From the cell containing the given text, extract its center point as (x, y) coordinate. 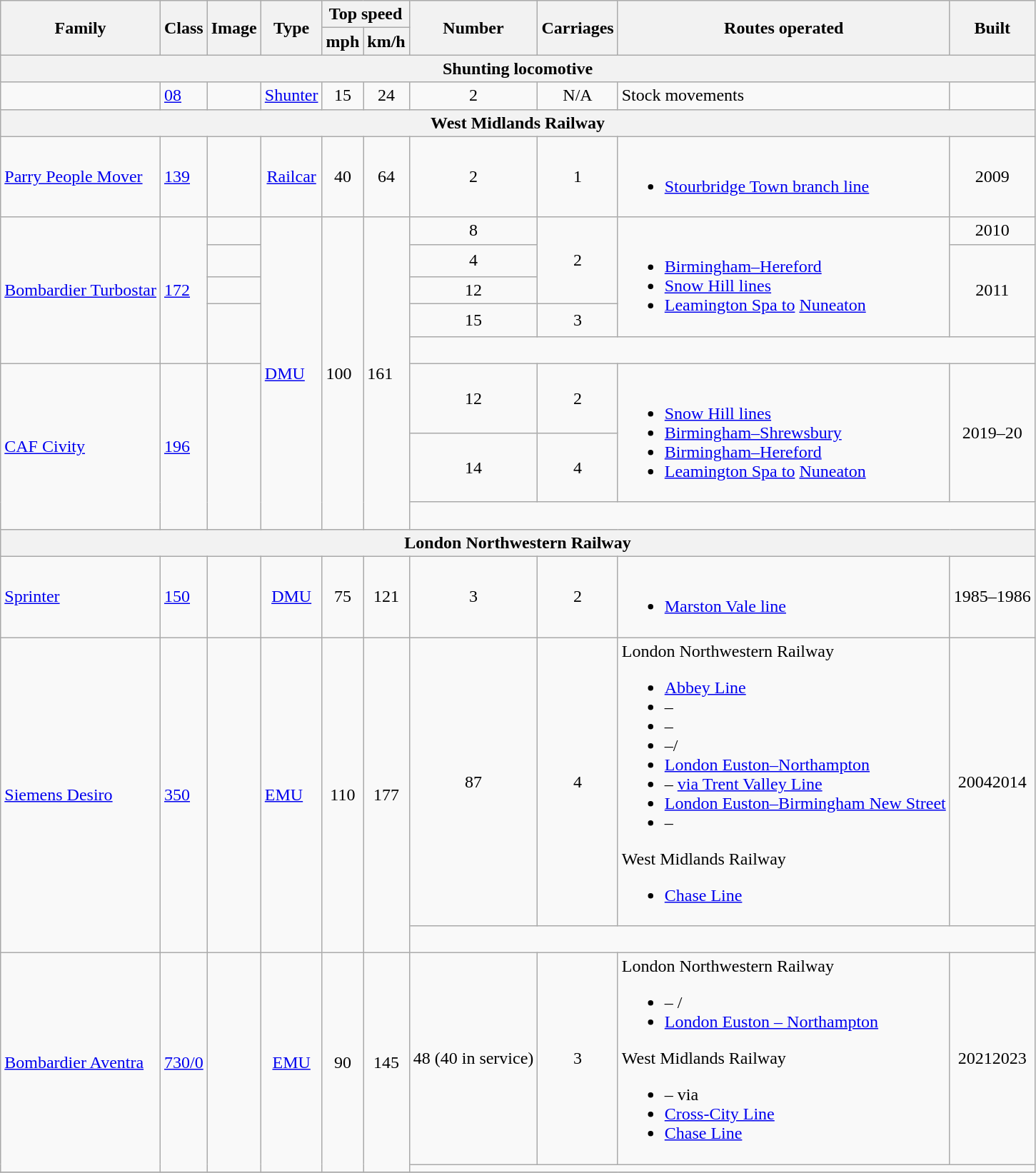
Top speed (366, 14)
172 (183, 290)
110 (343, 795)
Image (234, 28)
Birmingham–HerefordSnow Hill linesLeamington Spa to Nuneaton (784, 277)
121 (386, 597)
West Midlands Railway (518, 123)
km/h (386, 41)
Family (81, 28)
2009 (992, 177)
Siemens Desiro (81, 795)
177 (386, 795)
161 (386, 373)
Railcar (291, 177)
14 (473, 467)
730/0 (183, 1062)
64 (386, 177)
350 (183, 795)
Stourbridge Town branch line (784, 177)
100 (343, 373)
Parry People Mover (81, 177)
Snow Hill linesBirmingham–ShrewsburyBirmingham–HerefordLeamington Spa to Nuneaton (784, 433)
N/A (578, 96)
Sprinter (81, 597)
2011 (992, 290)
139 (183, 177)
8 (473, 231)
London Northwestern Railway (518, 543)
1985–1986 (992, 597)
150 (183, 597)
mph (343, 41)
196 (183, 446)
Routes operated (784, 28)
Shunting locomotive (518, 69)
London Northwestern Railway – /London Euston – NorthamptonWest Midlands Railway – via Cross-City LineChase Line (784, 1059)
Marston Vale line (784, 597)
Bombardier Turbostar (81, 290)
08 (183, 96)
24 (386, 96)
Shunter (291, 96)
87 (473, 781)
2010 (992, 231)
Stock movements (784, 96)
40 (343, 177)
2019–20 (992, 433)
Class (183, 28)
Carriages (578, 28)
20042014 (992, 781)
145 (386, 1062)
Number (473, 28)
Type (291, 28)
20212023 (992, 1059)
75 (343, 597)
48 (40 in service) (473, 1059)
90 (343, 1062)
Bombardier Aventra (81, 1062)
Built (992, 28)
CAF Civity (81, 446)
1 (578, 177)
